From the cell containing the given text, extract its center point as (x, y) coordinate. 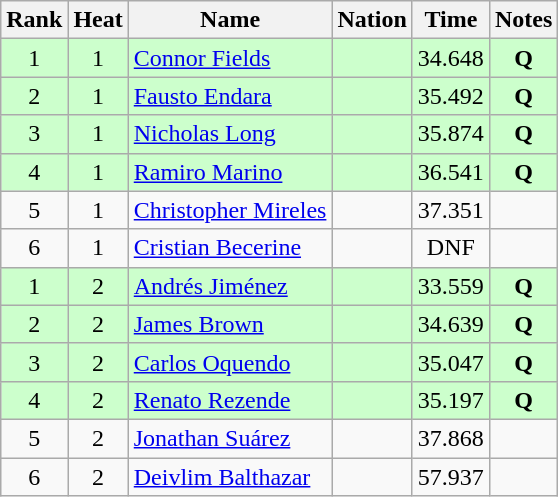
36.541 (450, 172)
34.639 (450, 324)
Nation (372, 20)
35.197 (450, 400)
Name (230, 20)
35.492 (450, 96)
Deivlim Balthazar (230, 477)
35.874 (450, 134)
DNF (450, 248)
Heat (98, 20)
Fausto Endara (230, 96)
Renato Rezende (230, 400)
Cristian Becerine (230, 248)
37.868 (450, 438)
Andrés Jiménez (230, 286)
Rank (34, 20)
35.047 (450, 362)
57.937 (450, 477)
Christopher Mireles (230, 210)
Connor Fields (230, 58)
Jonathan Suárez (230, 438)
Nicholas Long (230, 134)
Carlos Oquendo (230, 362)
37.351 (450, 210)
Time (450, 20)
33.559 (450, 286)
James Brown (230, 324)
Ramiro Marino (230, 172)
Notes (523, 20)
34.648 (450, 58)
